Scan for the cell matching the given text and deliver its (x, y) coordinate at center. 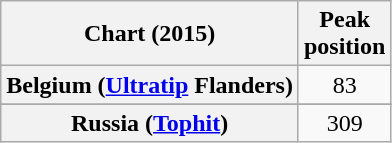
83 (344, 85)
Peakposition (344, 34)
Belgium (Ultratip Flanders) (150, 85)
309 (344, 123)
Chart (2015) (150, 34)
Russia (Tophit) (150, 123)
